Find where the given text appears and provide that cell's center as (X, Y) coordinate. 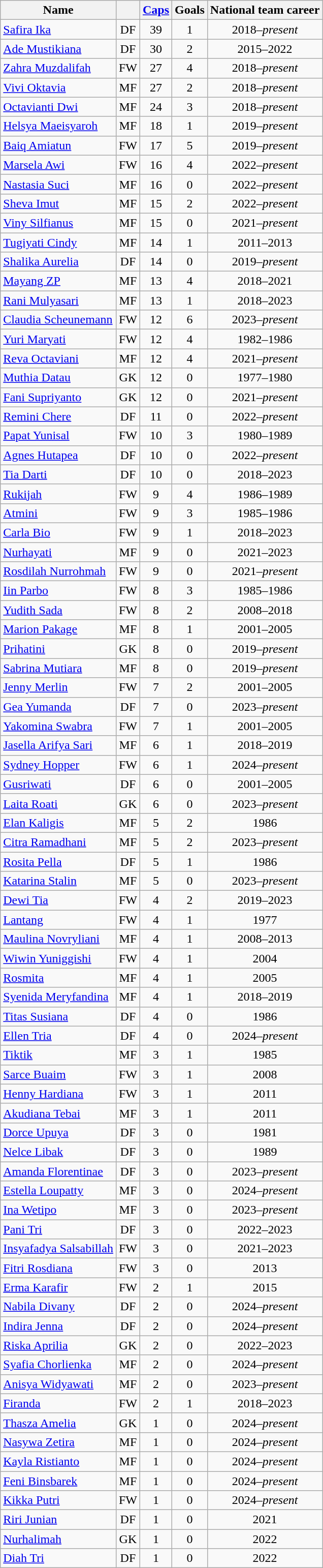
Kikka Putri (58, 1500)
2021 (265, 1520)
Vivi Oktavia (58, 87)
Riri Junian (58, 1520)
Pani Tri (58, 1229)
Rosmita (58, 978)
Marion Pakage (58, 629)
Lantang (58, 920)
2015–2022 (265, 49)
Rani Mulyasari (58, 300)
2008–2018 (265, 610)
Nelce Libak (58, 1152)
Wiwin Yuniggishi (58, 958)
Yuri Maryati (58, 339)
18 (155, 126)
Shalika Aurelia (58, 262)
1977 (265, 920)
Marsela Awi (58, 165)
2008 (265, 1074)
2005 (265, 978)
17 (155, 145)
Rukijah (58, 494)
Carla Bio (58, 532)
Reva Octaviani (58, 358)
Maulina Novryliani (58, 939)
1981 (265, 1132)
Dewi Tia (58, 900)
Elan Kaligis (58, 823)
Estella Loupatty (58, 1191)
National team career (265, 10)
39 (155, 29)
Helsya Maeisyaroh (58, 126)
Anisya Widyawati (58, 1384)
Jenny Merlin (58, 687)
1980–1989 (265, 436)
Nabila Divany (58, 1307)
Nastasia Suci (58, 184)
Erma Karafir (58, 1287)
Rosdilah Nurrohmah (58, 571)
Jasella Arifya Sari (58, 745)
Riska Aprilia (58, 1345)
Yakomina Swabra (58, 726)
Name (58, 10)
2018–2021 (265, 281)
Sheva Imut (58, 203)
Henny Hardiana (58, 1094)
Tiktik (58, 1055)
Fani Supriyanto (58, 397)
Titas Susiana (58, 1016)
Zahra Muzdalifah (58, 68)
2015 (265, 1287)
11 (155, 416)
Rosita Pella (58, 862)
1986–1989 (265, 494)
Ade Mustikiana (58, 49)
Gusriwati (58, 784)
Diah Tri (58, 1558)
Nurhalimah (58, 1539)
Claudia Scheunemann (58, 320)
2004 (265, 958)
Syenida Meryfandina (58, 997)
Caps (155, 10)
2008–2013 (265, 939)
2019–2023 (265, 900)
Laita Roati (58, 803)
Insyafadya Salsabillah (58, 1249)
Syafia Chorlienka (58, 1365)
1977–1980 (265, 378)
Papat Yunisal (58, 436)
Yudith Sada (58, 610)
Mayang ZP (58, 281)
2013 (265, 1268)
Atmini (58, 513)
Sarce Buaim (58, 1074)
Nasywa Zetira (58, 1442)
Sabrina Mutiara (58, 668)
Akudiana Tebai (58, 1113)
Gea Yumanda (58, 707)
2011–2013 (265, 243)
Remini Chere (58, 416)
Safira Ika (58, 29)
1989 (265, 1152)
Goals (190, 10)
Indira Jenna (58, 1326)
Firanda (58, 1403)
Baiq Amiatun (58, 145)
Kayla Ristianto (58, 1461)
Katarina Stalin (58, 881)
Amanda Florentinae (58, 1171)
30 (155, 49)
Fitri Rosdiana (58, 1268)
1985 (265, 1055)
Ina Wetipo (58, 1210)
Thasza Amelia (58, 1423)
Tia Darti (58, 474)
Tugiyati Cindy (58, 243)
Iin Parbo (58, 591)
Octavianti Dwi (58, 107)
Nurhayati (58, 552)
Ellen Tria (58, 1036)
Viny Silfianus (58, 223)
Prihatini (58, 649)
Feni Binsbarek (58, 1481)
Muthia Datau (58, 378)
Sydney Hopper (58, 765)
Citra Ramadhani (58, 842)
24 (155, 107)
Agnes Hutapea (58, 455)
1982–1986 (265, 339)
Dorce Upuya (58, 1132)
